Detect which cell encompasses the target text, then output its (x, y) center coordinate. 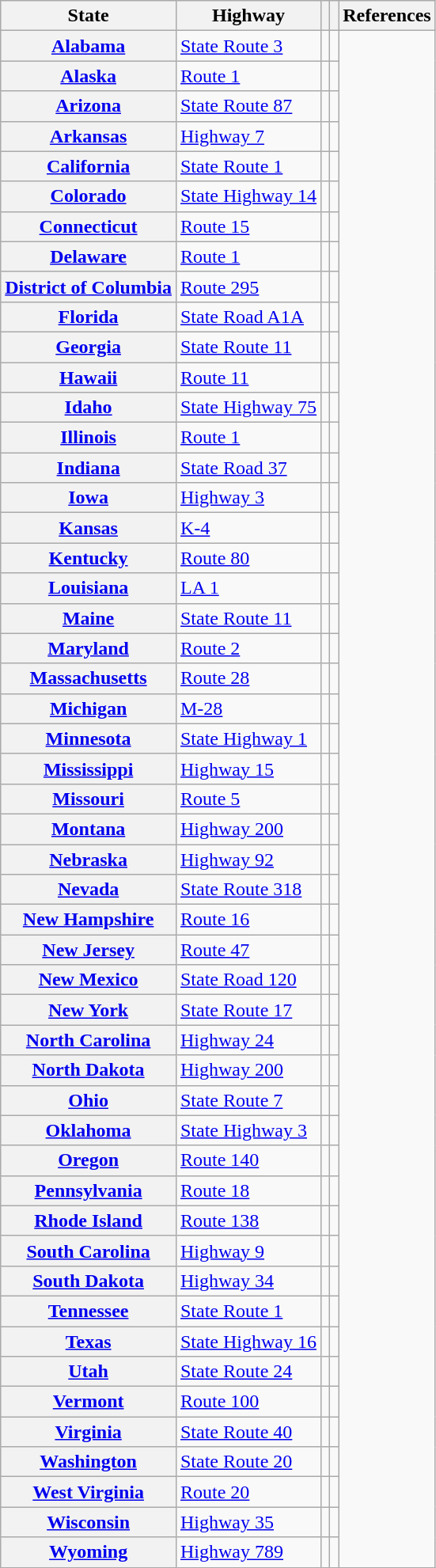
Route 28 (248, 678)
State Highway 75 (248, 408)
Route 15 (248, 226)
M-28 (248, 708)
Route 295 (248, 287)
Route 2 (248, 648)
North Dakota (89, 1070)
Delaware (89, 256)
State Road A1A (248, 317)
Highway 92 (248, 859)
Texas (89, 1342)
Mississippi (89, 769)
Nevada (89, 890)
District of Columbia (89, 287)
State Route 40 (248, 1432)
Oregon (89, 1160)
State Highway 1 (248, 738)
Arizona (89, 106)
State Road 37 (248, 468)
Pennsylvania (89, 1190)
References (388, 16)
California (89, 166)
Route 140 (248, 1160)
Highway 9 (248, 1251)
Route 100 (248, 1402)
State Route 318 (248, 890)
State Route 24 (248, 1372)
Highway 789 (248, 1552)
Missouri (89, 799)
State Route 17 (248, 1010)
Massachusetts (89, 678)
Highway 7 (248, 136)
Kentucky (89, 558)
Colorado (89, 196)
Wyoming (89, 1552)
Route 47 (248, 950)
Route 80 (248, 558)
Rhode Island (89, 1221)
Ohio (89, 1100)
Maryland (89, 648)
New Jersey (89, 950)
State Highway 16 (248, 1342)
Alaska (89, 76)
Route 5 (248, 799)
Utah (89, 1372)
State Route 20 (248, 1462)
K-4 (248, 528)
Iowa (89, 498)
Virginia (89, 1432)
Route 16 (248, 920)
Route 138 (248, 1221)
Idaho (89, 408)
Connecticut (89, 226)
Alabama (89, 46)
Louisiana (89, 588)
Highway (248, 16)
West Virginia (89, 1492)
Vermont (89, 1402)
Illinois (89, 438)
State Road 120 (248, 980)
Arkansas (89, 136)
Route 11 (248, 378)
Indiana (89, 468)
State Highway 14 (248, 196)
Route 20 (248, 1492)
Maine (89, 618)
Washington (89, 1462)
Highway 24 (248, 1040)
LA 1 (248, 588)
Highway 34 (248, 1281)
Oklahoma (89, 1130)
Route 18 (248, 1190)
Kansas (89, 528)
Georgia (89, 347)
Hawaii (89, 378)
Highway 15 (248, 769)
State Route 3 (248, 46)
South Carolina (89, 1251)
Florida (89, 317)
South Dakota (89, 1281)
State Highway 3 (248, 1130)
Highway 3 (248, 498)
North Carolina (89, 1040)
State (89, 16)
Montana (89, 829)
State Route 87 (248, 106)
Michigan (89, 708)
State Route 7 (248, 1100)
Highway 35 (248, 1522)
New York (89, 1010)
New Mexico (89, 980)
Nebraska (89, 859)
New Hampshire (89, 920)
Minnesota (89, 738)
Wisconsin (89, 1522)
Tennessee (89, 1311)
